Locate the cell with the specified text and output its (X, Y) center coordinate. 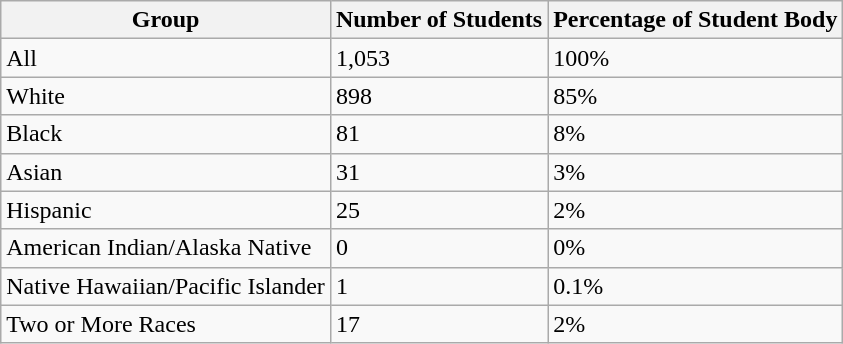
Hispanic (166, 210)
31 (438, 172)
898 (438, 96)
American Indian/Alaska Native (166, 248)
17 (438, 324)
8% (696, 134)
0 (438, 248)
White (166, 96)
1 (438, 286)
100% (696, 58)
Group (166, 20)
0% (696, 248)
Black (166, 134)
Two or More Races (166, 324)
25 (438, 210)
All (166, 58)
3% (696, 172)
81 (438, 134)
Percentage of Student Body (696, 20)
85% (696, 96)
Number of Students (438, 20)
Asian (166, 172)
0.1% (696, 286)
1,053 (438, 58)
Native Hawaiian/Pacific Islander (166, 286)
